Return the [X, Y] coordinate for the center point of the cell that contains the specified text.  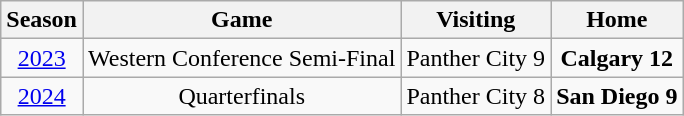
Panther City 9 [476, 58]
2024 [42, 96]
Season [42, 20]
Western Conference Semi-Final [241, 58]
Panther City 8 [476, 96]
Home [617, 20]
Calgary 12 [617, 58]
San Diego 9 [617, 96]
2023 [42, 58]
Quarterfinals [241, 96]
Visiting [476, 20]
Game [241, 20]
